Return [x, y] of the center of cell containing provided text 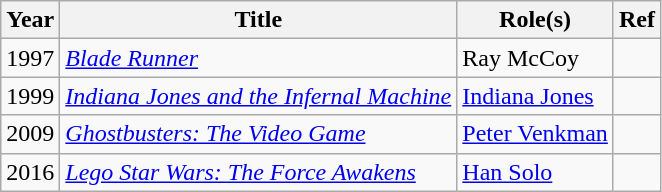
Han Solo [536, 172]
Ghostbusters: The Video Game [258, 134]
Indiana Jones [536, 96]
Ref [636, 20]
Title [258, 20]
2009 [30, 134]
Lego Star Wars: The Force Awakens [258, 172]
Indiana Jones and the Infernal Machine [258, 96]
1999 [30, 96]
2016 [30, 172]
1997 [30, 58]
Role(s) [536, 20]
Ray McCoy [536, 58]
Year [30, 20]
Blade Runner [258, 58]
Peter Venkman [536, 134]
